Identify which cell holds the provided text, then report its (X, Y) central coordinate. 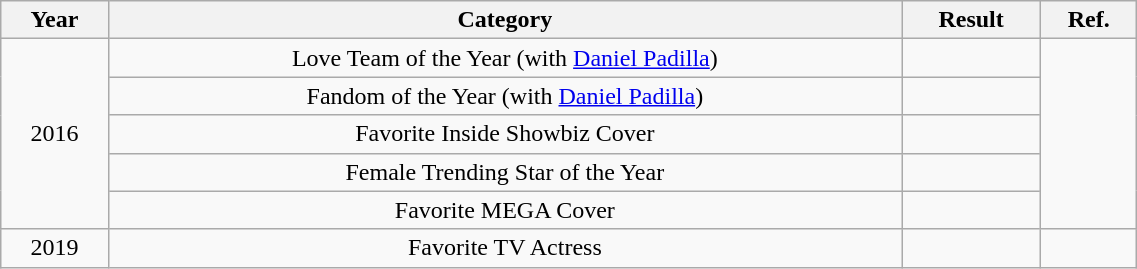
Favorite TV Actress (505, 248)
Favorite MEGA Cover (505, 210)
Year (54, 20)
Favorite Inside Showbiz Cover (505, 134)
Ref. (1088, 20)
2016 (54, 134)
Result (972, 20)
2019 (54, 248)
Love Team of the Year (with Daniel Padilla) (505, 58)
Category (505, 20)
Female Trending Star of the Year (505, 172)
Fandom of the Year (with Daniel Padilla) (505, 96)
